Locate the cell with the specified text and output its (x, y) center coordinate. 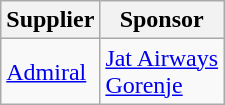
Supplier (50, 20)
Admiral (50, 72)
Jat Airways Gorenje (162, 72)
Sponsor (162, 20)
